Find where the given text appears and provide that cell's center as (X, Y) coordinate. 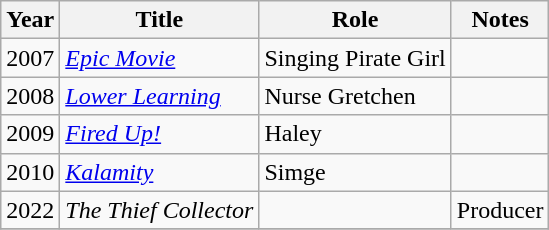
Simge (355, 172)
Nurse Gretchen (355, 96)
Singing Pirate Girl (355, 58)
Notes (500, 20)
Lower Learning (160, 96)
Role (355, 20)
Epic Movie (160, 58)
The Thief Collector (160, 210)
Kalamity (160, 172)
Fired Up! (160, 134)
2010 (30, 172)
2008 (30, 96)
Haley (355, 134)
2022 (30, 210)
Year (30, 20)
Title (160, 20)
2007 (30, 58)
2009 (30, 134)
Producer (500, 210)
